For the text-containing cell, return its midpoint in [X, Y] coordinate format. 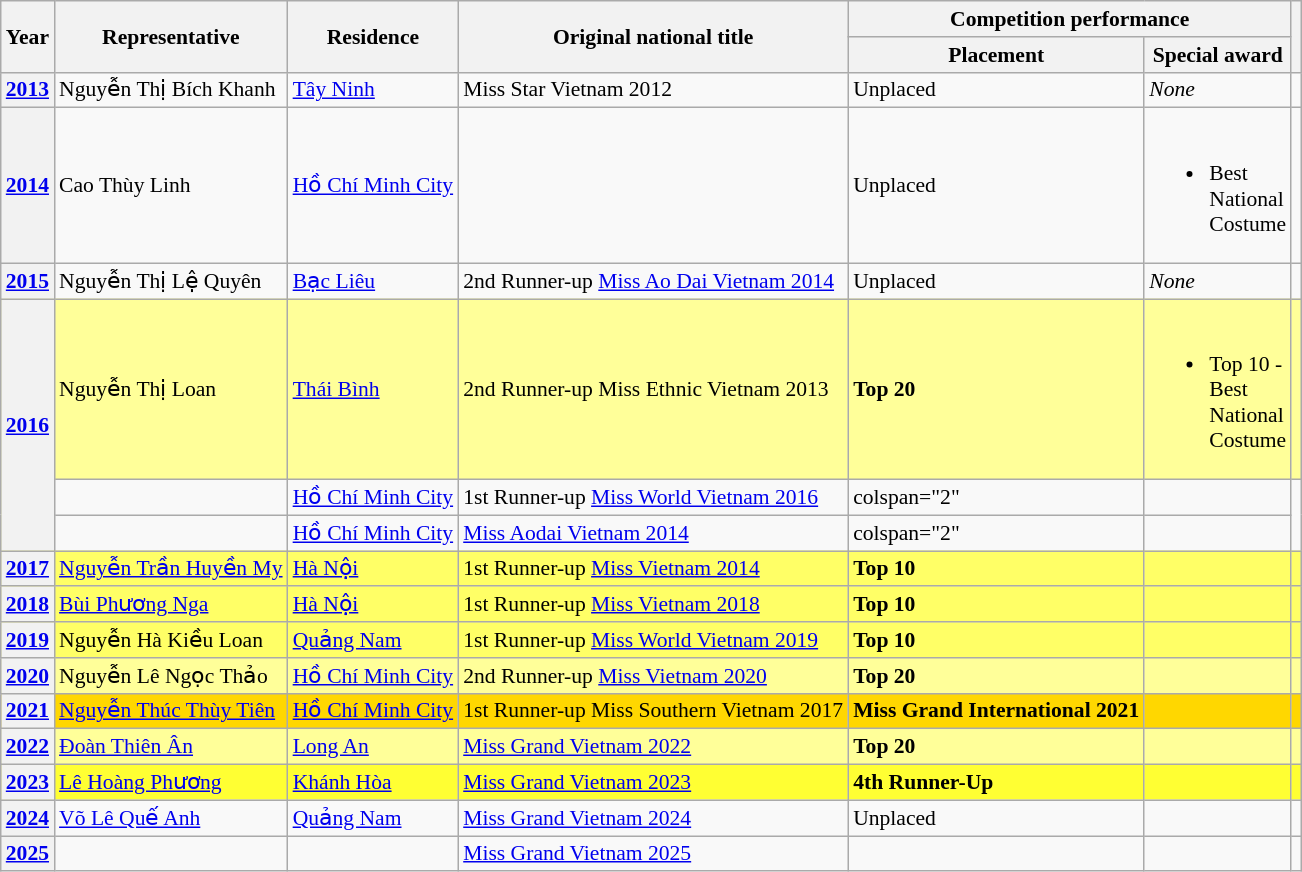
2022 [28, 747]
Nguyễn Thị Lệ Quyên [171, 281]
Nguyễn Lê Ngọc Thảo [171, 676]
1st Runner-up Miss Southern Vietnam 2017 [653, 711]
2021 [28, 711]
Lê Hoàng Phương [171, 783]
Bạc Liêu [374, 281]
Residence [374, 36]
1st Runner-up Miss Vietnam 2014 [653, 569]
1st Runner-up Miss Vietnam 2018 [653, 605]
Nguyễn Thị Bích Khanh [171, 90]
Placement [996, 55]
Miss Grand Vietnam 2022 [653, 747]
Best National Costume [1218, 186]
Original national title [653, 36]
Long An [374, 747]
Miss Grand Vietnam 2024 [653, 818]
2019 [28, 640]
Miss Aodai Vietnam 2014 [653, 533]
2025 [28, 854]
4th Runner-Up [996, 783]
Thái Bình [374, 390]
Competition performance [1070, 19]
Miss Grand International 2021 [996, 711]
Representative [171, 36]
Miss Star Vietnam 2012 [653, 90]
2018 [28, 605]
Cao Thùy Linh [171, 186]
1st Runner-up Miss World Vietnam 2019 [653, 640]
Nguyễn Hà Kiều Loan [171, 640]
2017 [28, 569]
Bùi Phương Nga [171, 605]
Year [28, 36]
2nd Runner-up Miss Vietnam 2020 [653, 676]
Khánh Hòa [374, 783]
Võ Lê Quế Anh [171, 818]
2015 [28, 281]
2nd Runner-up Miss Ethnic Vietnam 2013 [653, 390]
Top 10 - Best National Costume [1218, 390]
2nd Runner-up Miss Ao Dai Vietnam 2014 [653, 281]
1st Runner-up Miss World Vietnam 2016 [653, 498]
2020 [28, 676]
Special award [1218, 55]
Nguyễn Thị Loan [171, 390]
2016 [28, 425]
Tây Ninh [374, 90]
Nguyễn Trần Huyền My [171, 569]
Miss Grand Vietnam 2023 [653, 783]
2014 [28, 186]
2024 [28, 818]
2013 [28, 90]
Nguyễn Thúc Thùy Tiên [171, 711]
2023 [28, 783]
Miss Grand Vietnam 2025 [653, 854]
Đoàn Thiên Ân [171, 747]
